Capture the cell that displays the provided text and extract its (X, Y) central coordinate. 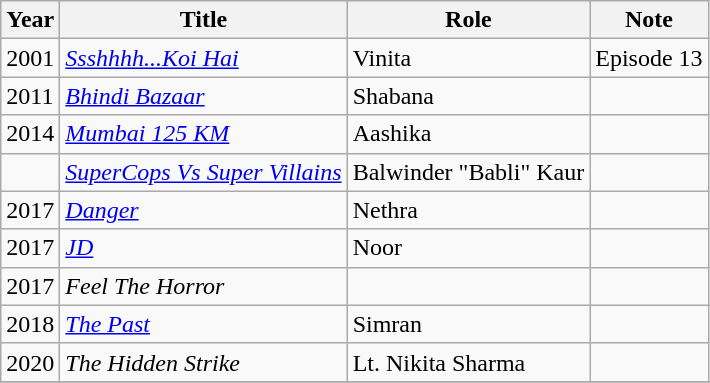
2014 (30, 134)
SuperCops Vs Super Villains (204, 172)
Role (468, 20)
The Hidden Strike (204, 362)
Episode 13 (649, 58)
Note (649, 20)
Lt. Nikita Sharma (468, 362)
Year (30, 20)
Mumbai 125 KM (204, 134)
Simran (468, 324)
Feel The Horror (204, 286)
Danger (204, 210)
Shabana (468, 96)
JD (204, 248)
The Past (204, 324)
Noor (468, 248)
Vinita (468, 58)
2001 (30, 58)
Aashika (468, 134)
2018 (30, 324)
Balwinder "Babli" Kaur (468, 172)
Nethra (468, 210)
Bhindi Bazaar (204, 96)
Ssshhhh...Koi Hai (204, 58)
Title (204, 20)
2011 (30, 96)
2020 (30, 362)
